Identify which cell holds the provided text, then report its (X, Y) central coordinate. 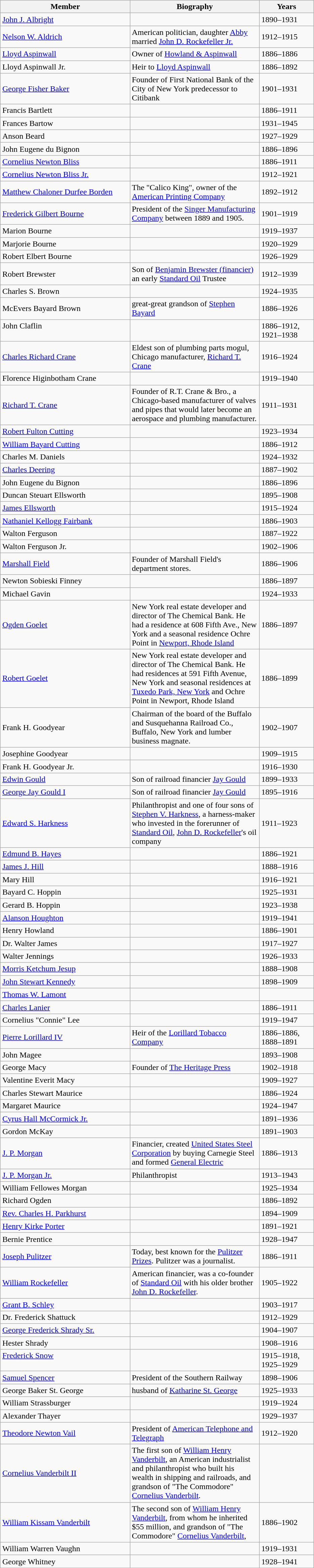
1886–1912 (286, 444)
Marshall Field (65, 564)
The "Calico King", owner of the American Printing Company (195, 191)
1916–1924 (286, 357)
1912–1921 (286, 174)
Edmund B. Hayes (65, 854)
Founder of First National Bank of the City of New York predecessor to Citibank (195, 89)
1920–1929 (286, 244)
Gerard B. Hoppin (65, 905)
Cornelius Vanderbilt II (65, 1473)
Alexander Thayer (65, 1416)
President of the Singer Manufacturing Company between 1889 and 1905. (195, 214)
Son of Benjamin Brewster (financier) an early Standard Oil Trustee (195, 274)
Robert Elbert Bourne (65, 257)
Cornelius Newton Bliss (65, 162)
William Kissam Vanderbilt (65, 1522)
1890–1931 (286, 19)
1886–1899 (286, 678)
Matthew Chaloner Durfee Borden (65, 191)
Charles Stewart Maurice (65, 1093)
1899–1933 (286, 779)
William Warren Vaughn (65, 1549)
George Macy (65, 1068)
1925–1931 (286, 892)
Founder of The Heritage Press (195, 1068)
1903–1917 (286, 1305)
Lloyd Aspinwall (65, 54)
George Fisher Baker (65, 89)
Years (286, 7)
1919–1941 (286, 918)
1928–1947 (286, 1239)
Joseph Pulitzer (65, 1256)
Francis Bartlett (65, 110)
1908–1916 (286, 1343)
Margaret Maurice (65, 1106)
Theodore Newton Vail (65, 1433)
Edward S. Harkness (65, 823)
1917–1927 (286, 943)
Walter Jennings (65, 956)
Edwin Gould (65, 779)
Financier, created United States Steel Corporation by buying Carnegie Steel and formed General Electric (195, 1153)
1901–1919 (286, 214)
Robert Goelet (65, 678)
Today, best known for the Pulitzer Prizes. Pulitzer was a journalist. (195, 1256)
1909–1915 (286, 754)
Josephine Goodyear (65, 754)
Frances Bartow (65, 123)
Rev. Charles H. Parkhurst (65, 1213)
Mary Hill (65, 880)
Frederick Snow (65, 1360)
Marjorie Bourne (65, 244)
Morris Ketchum Jesup (65, 969)
1887–1902 (286, 469)
1902–1906 (286, 546)
Charles S. Brown (65, 291)
1898–1906 (286, 1378)
Grant B. Schley (65, 1305)
1902–1918 (286, 1068)
Cornelius Newton Bliss Jr. (65, 174)
1891–1921 (286, 1226)
Cyrus Hall McCormick Jr. (65, 1119)
1924–1932 (286, 457)
1931–1945 (286, 123)
Nelson W. Aldrich (65, 37)
1886–1902 (286, 1522)
Cornelius "Connie" Lee (65, 1020)
1886–1926 (286, 308)
Eldest son of plumbing parts mogul, Chicago manufacturer, Richard T. Crane (195, 357)
American politician, daughter Abby married John D. Rockefeller Jr. (195, 37)
Richard T. Crane (65, 405)
McEvers Bayard Brown (65, 308)
Founder of Marshall Field's department stores. (195, 564)
John J. Albright (65, 19)
1893–1908 (286, 1055)
Charles M. Daniels (65, 457)
Frederick Gilbert Bourne (65, 214)
1912–1929 (286, 1317)
1912–1915 (286, 37)
1902–1907 (286, 727)
James Ellsworth (65, 508)
George Whitney (65, 1561)
Henry Howland (65, 931)
J. P. Morgan (65, 1153)
1892–1912 (286, 191)
1919–1931 (286, 1549)
Robert Brewster (65, 274)
1919–1937 (286, 231)
Marion Bourne (65, 231)
1925–1934 (286, 1188)
James J. Hill (65, 867)
1891–1936 (286, 1119)
Member (65, 7)
1886–1913 (286, 1153)
Bernie Prentice (65, 1239)
Dr. Walter James (65, 943)
Philanthropist (195, 1175)
1895–1916 (286, 792)
John Magee (65, 1055)
William Strassburger (65, 1403)
1923–1934 (286, 431)
Pierre Lorillard IV (65, 1037)
The second son of William Henry Vanderbilt, from whom he inherited $55 million, and grandson of "The Commodore" Cornelius Vanderbilt, (195, 1522)
1928–1941 (286, 1561)
1924–1947 (286, 1106)
1926–1929 (286, 257)
1923–1938 (286, 905)
J. P. Morgan Jr. (65, 1175)
1916–1930 (286, 766)
1898–1909 (286, 982)
Michael Gavin (65, 594)
1904–1907 (286, 1330)
1901–1931 (286, 89)
President of American Telephone and Telegraph (195, 1433)
Charles Deering (65, 469)
Nathaniel Kellogg Fairbank (65, 521)
Valentine Everit Macy (65, 1080)
1891–1903 (286, 1131)
1929–1937 (286, 1416)
Henry Kirke Porter (65, 1226)
1924–1933 (286, 594)
Frank H. Goodyear Jr. (65, 766)
Heir of the Lorillard Tobacco Company (195, 1037)
Founder of R.T. Crane & Bro., a Chicago-based manufacturer of valves and pipes that would later become an aerospace and plumbing manufacturer. (195, 405)
John Stewart Kennedy (65, 982)
Chairman of the board of the Buffalo and Susquehanna Railroad Co., Buffalo, New York and lumber business magnate. (195, 727)
great-great grandson of Stephen Bayard (195, 308)
1915–1918, 1925–1929 (286, 1360)
1912–1939 (286, 274)
1905–1922 (286, 1283)
Duncan Steuart Ellsworth (65, 495)
1887–1922 (286, 534)
1886–1886 (286, 54)
Bayard C. Hoppin (65, 892)
Richard Ogden (65, 1201)
Frank H. Goodyear (65, 727)
1888–1908 (286, 969)
1911–1931 (286, 405)
American financier, was a co-founder of Standard Oil with his older brother John D. Rockefeller. (195, 1283)
Newton Sobieski Finney (65, 581)
John Claflin (65, 330)
1913–1943 (286, 1175)
1886–1924 (286, 1093)
Charles Lanier (65, 1007)
1886–1903 (286, 521)
Biography (195, 7)
1886–1912, 1921–1938 (286, 330)
1915–1924 (286, 508)
1925–1933 (286, 1390)
George Jay Gould I (65, 792)
1919–1947 (286, 1020)
1919–1940 (286, 378)
1886–1886, 1888–1891 (286, 1037)
William Fellowes Morgan (65, 1188)
Ogden Goelet (65, 625)
Owner of Howland & Aspinwall (195, 54)
Walton Ferguson Jr. (65, 546)
Charles Richard Crane (65, 357)
George Frederick Shrady Sr. (65, 1330)
1912–1920 (286, 1433)
Samuel Spencer (65, 1378)
1894–1909 (286, 1213)
Hester Shrady (65, 1343)
Anson Beard (65, 136)
Gordon McKay (65, 1131)
1886–1921 (286, 854)
William Bayard Cutting (65, 444)
Dr. Frederick Shattuck (65, 1317)
1886–1906 (286, 564)
1886–1901 (286, 931)
Alanson Houghton (65, 918)
George Baker St. George (65, 1390)
1888–1916 (286, 867)
1895–1908 (286, 495)
1911–1923 (286, 823)
1924–1935 (286, 291)
Walton Ferguson (65, 534)
Thomas W. Lamont (65, 994)
Heir to Lloyd Aspinwall (195, 67)
Florence Higinbotham Crane (65, 378)
1927–1929 (286, 136)
Lloyd Aspinwall Jr. (65, 67)
1916–1921 (286, 880)
William Rockefeller (65, 1283)
husband of Katharine St. George (195, 1390)
1909–1927 (286, 1080)
1926–1933 (286, 956)
Robert Fulton Cutting (65, 431)
President of the Southern Railway (195, 1378)
1919–1924 (286, 1403)
